Extract the [x, y] coordinate from the center of the cell holding the provided text.  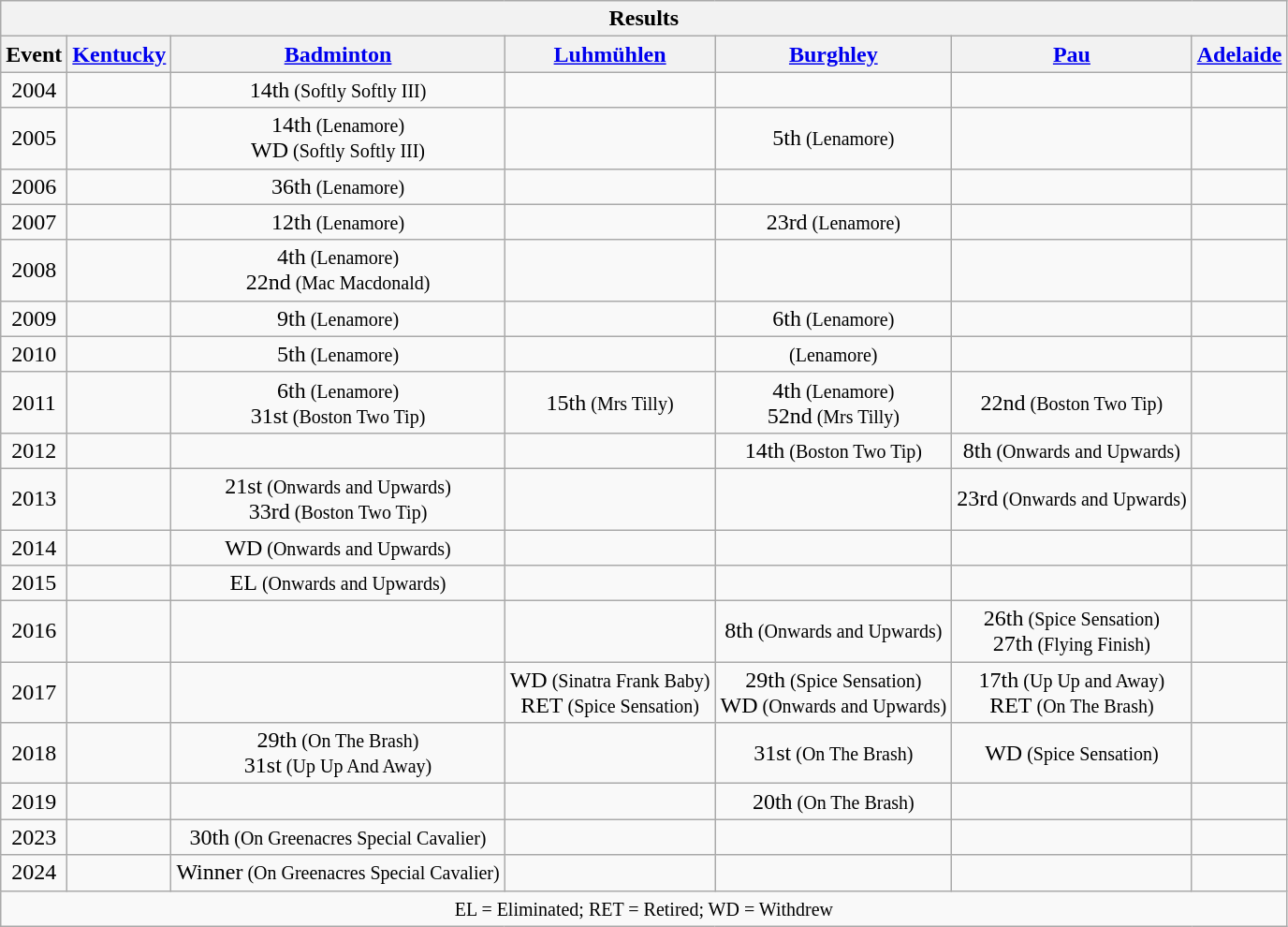
2004 [34, 90]
Event [34, 54]
26th (Spice Sensation)27th (Flying Finish) [1073, 631]
2011 [34, 403]
6th (Lenamore) [833, 318]
36th (Lenamore) [338, 186]
WD (Spice Sensation) [1073, 753]
17th (Up Up and Away)RET (On The Brash) [1073, 693]
2019 [34, 802]
2024 [34, 873]
2009 [34, 318]
Winner (On Greenacres Special Cavalier) [338, 873]
4th (Lenamore)22nd (Mac Macdonald) [338, 270]
Pau [1073, 54]
Badminton [338, 54]
31st (On The Brash) [833, 753]
4th (Lenamore)52nd (Mrs Tilly) [833, 403]
Adelaide [1239, 54]
(Lenamore) [833, 354]
9th (Lenamore) [338, 318]
Results [644, 19]
2007 [34, 222]
21st (Onwards and Upwards)33rd (Boston Two Tip) [338, 498]
WD (Onwards and Upwards) [338, 548]
23rd (Onwards and Upwards) [1073, 498]
2016 [34, 631]
2010 [34, 354]
WD (Sinatra Frank Baby)RET (Spice Sensation) [610, 693]
29th (Spice Sensation)WD (Onwards and Upwards) [833, 693]
2012 [34, 450]
2023 [34, 837]
22nd (Boston Two Tip) [1073, 403]
2014 [34, 548]
14th (Softly Softly III) [338, 90]
Burghley [833, 54]
Luhmühlen [610, 54]
2018 [34, 753]
2005 [34, 139]
2015 [34, 583]
30th (On Greenacres Special Cavalier) [338, 837]
29th (On The Brash)31st (Up Up And Away) [338, 753]
23rd (Lenamore) [833, 222]
12th (Lenamore) [338, 222]
EL (Onwards and Upwards) [338, 583]
2006 [34, 186]
2008 [34, 270]
20th (On The Brash) [833, 802]
6th (Lenamore)31st (Boston Two Tip) [338, 403]
2017 [34, 693]
Kentucky [120, 54]
15th (Mrs Tilly) [610, 403]
EL = Eliminated; RET = Retired; WD = Withdrew [644, 908]
14th (Lenamore)WD (Softly Softly III) [338, 139]
2013 [34, 498]
14th (Boston Two Tip) [833, 450]
